Identify which cell holds the provided text, then report its (X, Y) central coordinate. 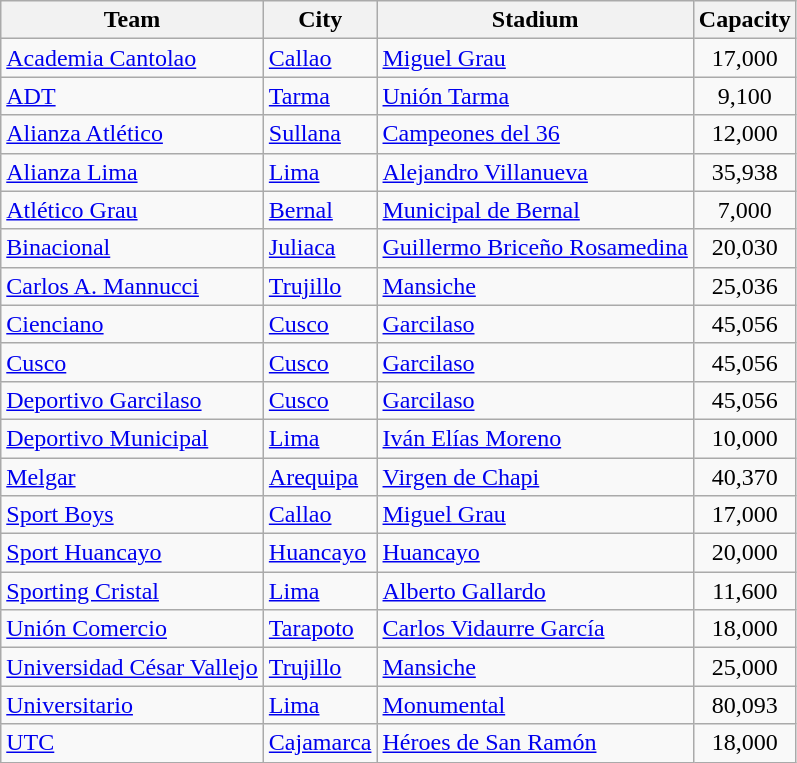
Virgen de Chapi (535, 477)
Deportivo Garcilaso (132, 400)
Alejandro Villanueva (535, 172)
Capacity (744, 20)
25,036 (744, 286)
Carlos A. Mannucci (132, 286)
Stadium (535, 20)
Iván Elías Moreno (535, 438)
Sullana (320, 134)
Deportivo Municipal (132, 438)
25,000 (744, 667)
Juliaca (320, 248)
Alberto Gallardo (535, 591)
40,370 (744, 477)
20,000 (744, 553)
Melgar (132, 477)
Sporting Cristal (132, 591)
Unión Comercio (132, 629)
Guillermo Briceño Rosamedina (535, 248)
Arequipa (320, 477)
Bernal (320, 210)
11,600 (744, 591)
Monumental (535, 705)
Alianza Atlético (132, 134)
Universitario (132, 705)
20,030 (744, 248)
UTC (132, 743)
Team (132, 20)
Tarapoto (320, 629)
35,938 (744, 172)
Binacional (132, 248)
Academia Cantolao (132, 58)
ADT (132, 96)
Alianza Lima (132, 172)
Municipal de Bernal (535, 210)
Sport Boys (132, 515)
Carlos Vidaurre García (535, 629)
Cienciano (132, 324)
Universidad César Vallejo (132, 667)
9,100 (744, 96)
Sport Huancayo (132, 553)
City (320, 20)
Cajamarca (320, 743)
80,093 (744, 705)
Tarma (320, 96)
7,000 (744, 210)
Atlético Grau (132, 210)
Héroes de San Ramón (535, 743)
Unión Tarma (535, 96)
Campeones del 36 (535, 134)
12,000 (744, 134)
10,000 (744, 438)
